Pinpoint the cell where the given text exists, returning its [x, y] midpoint coordinate. 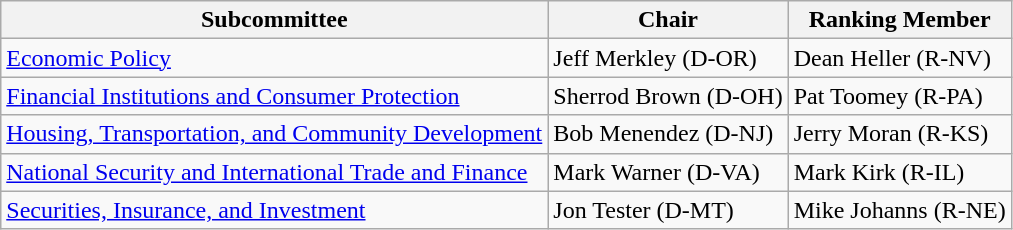
Sherrod Brown (D-OH) [668, 96]
Mike Johanns (R-NE) [900, 210]
Housing, Transportation, and Community Development [274, 134]
National Security and International Trade and Finance [274, 172]
Jerry Moran (R-KS) [900, 134]
Jeff Merkley (D-OR) [668, 58]
Pat Toomey (R-PA) [900, 96]
Securities, Insurance, and Investment [274, 210]
Dean Heller (R-NV) [900, 58]
Chair [668, 20]
Mark Warner (D-VA) [668, 172]
Jon Tester (D-MT) [668, 210]
Ranking Member [900, 20]
Mark Kirk (R-IL) [900, 172]
Subcommittee [274, 20]
Financial Institutions and Consumer Protection [274, 96]
Economic Policy [274, 58]
Bob Menendez (D-NJ) [668, 134]
